Output the [x, y] coordinate of the center of the cell containing the given text.  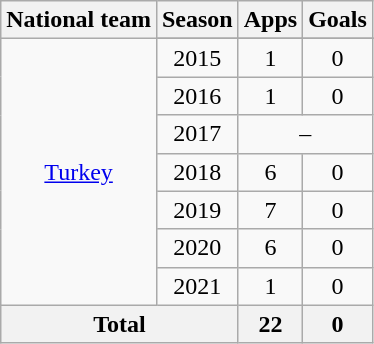
Total [120, 324]
2016 [197, 96]
National team [79, 20]
Goals [338, 20]
22 [270, 324]
Turkey [79, 172]
2017 [197, 134]
2015 [197, 58]
2019 [197, 210]
Season [197, 20]
2021 [197, 286]
Apps [270, 20]
– [305, 134]
2018 [197, 172]
7 [270, 210]
2020 [197, 248]
